Extract the (X, Y) coordinate from the center of the cell holding the provided text.  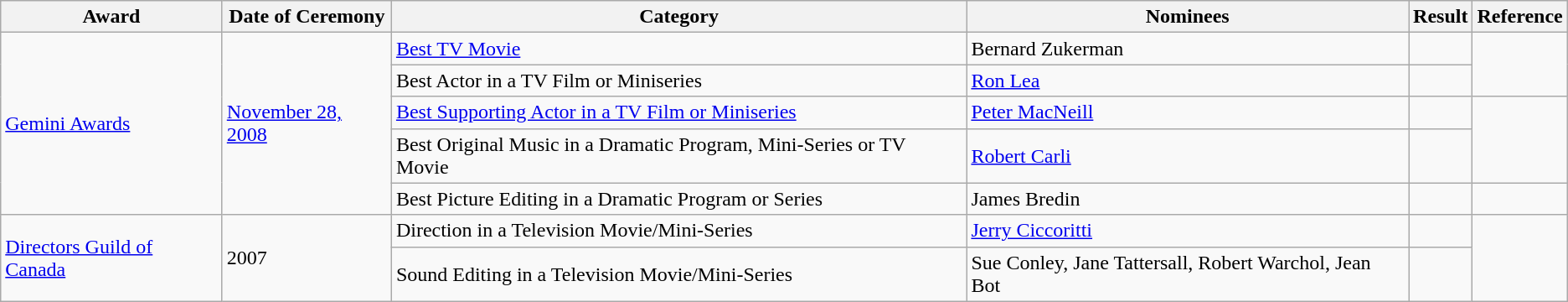
Reference (1519, 17)
Sue Conley, Jane Tattersall, Robert Warchol, Jean Bot (1188, 273)
Best TV Movie (678, 49)
Nominees (1188, 17)
2007 (307, 258)
Sound Editing in a Television Movie/Mini-Series (678, 273)
Best Actor in a TV Film or Miniseries (678, 81)
Directors Guild of Canada (112, 258)
Category (678, 17)
Peter MacNeill (1188, 112)
November 28, 2008 (307, 124)
Direction in a Television Movie/Mini-Series (678, 231)
Result (1441, 17)
Date of Ceremony (307, 17)
Best Supporting Actor in a TV Film or Miniseries (678, 112)
Ron Lea (1188, 81)
Bernard Zukerman (1188, 49)
Best Original Music in a Dramatic Program, Mini-Series or TV Movie (678, 156)
Gemini Awards (112, 124)
Jerry Ciccoritti (1188, 231)
Robert Carli (1188, 156)
Award (112, 17)
Best Picture Editing in a Dramatic Program or Series (678, 199)
James Bredin (1188, 199)
